Pinpoint the cell where the given text exists, returning its (X, Y) midpoint coordinate. 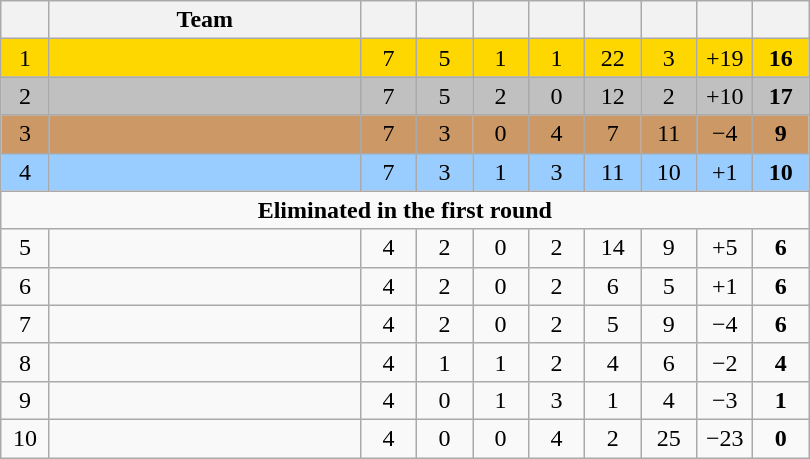
16 (781, 58)
Team (204, 20)
14 (613, 248)
−23 (725, 438)
+19 (725, 58)
8 (26, 362)
Eliminated in the first round (405, 210)
+10 (725, 96)
−2 (725, 362)
12 (613, 96)
+5 (725, 248)
22 (613, 58)
17 (781, 96)
−3 (725, 400)
25 (669, 438)
